Search for the cell housing the specified text and yield its (X, Y) center coordinate. 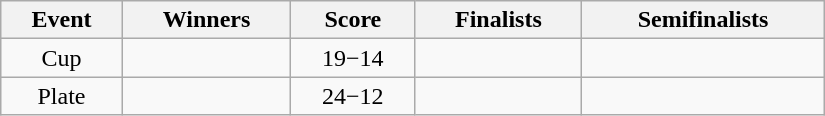
Plate (62, 96)
19−14 (353, 58)
Finalists (498, 20)
Event (62, 20)
Semifinalists (703, 20)
Cup (62, 58)
24−12 (353, 96)
Winners (206, 20)
Score (353, 20)
